Find where the given text appears and provide that cell's center as [X, Y] coordinate. 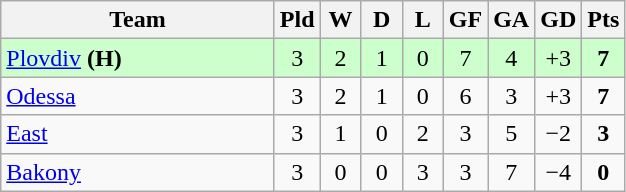
Pld [297, 20]
L [422, 20]
Odessa [138, 96]
4 [512, 58]
Pts [604, 20]
Bakony [138, 172]
Plovdiv (H) [138, 58]
6 [465, 96]
GF [465, 20]
GA [512, 20]
D [382, 20]
−4 [558, 172]
5 [512, 134]
Team [138, 20]
East [138, 134]
GD [558, 20]
W [340, 20]
−2 [558, 134]
